Extract the [X, Y] coordinate from the center of the cell holding the provided text.  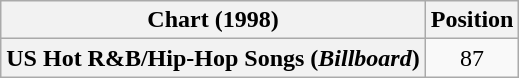
Chart (1998) [213, 20]
87 [472, 58]
Position [472, 20]
US Hot R&B/Hip-Hop Songs (Billboard) [213, 58]
